Search for the cell housing the specified text and yield its [x, y] center coordinate. 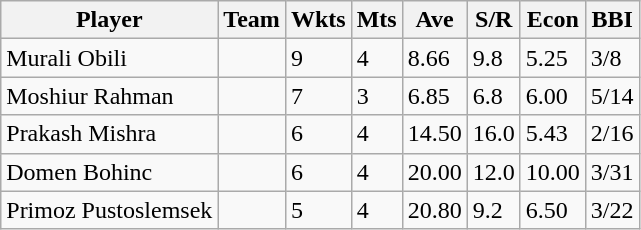
20.00 [434, 172]
6.85 [434, 96]
Murali Obili [110, 58]
9 [318, 58]
BBI [612, 20]
16.0 [494, 134]
Ave [434, 20]
5 [318, 210]
Player [110, 20]
3/31 [612, 172]
14.50 [434, 134]
S/R [494, 20]
12.0 [494, 172]
Econ [552, 20]
6.50 [552, 210]
3/22 [612, 210]
7 [318, 96]
Primoz Pustoslemsek [110, 210]
Moshiur Rahman [110, 96]
Domen Bohinc [110, 172]
Team [252, 20]
Prakash Mishra [110, 134]
Wkts [318, 20]
3 [376, 96]
3/8 [612, 58]
5.43 [552, 134]
10.00 [552, 172]
6.00 [552, 96]
Mts [376, 20]
5.25 [552, 58]
8.66 [434, 58]
9.8 [494, 58]
9.2 [494, 210]
5/14 [612, 96]
2/16 [612, 134]
20.80 [434, 210]
6.8 [494, 96]
